Scan for the cell matching the given text and deliver its [x, y] coordinate at center. 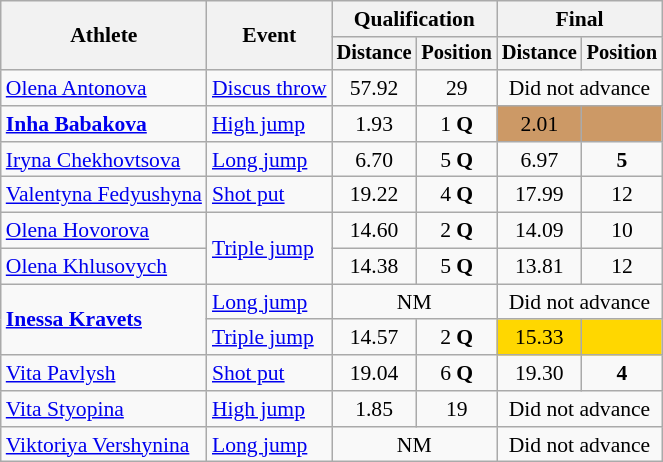
NM [414, 302]
14.60 [374, 231]
19 [456, 409]
Event [270, 36]
6 Q [456, 373]
Athlete [104, 36]
Valentyna Fedyushyna [104, 195]
29 [456, 88]
Olena Antonova [104, 88]
4 Q [456, 195]
2.01 [540, 124]
Qualification [414, 19]
6.70 [374, 160]
14.57 [374, 338]
Iryna Chekhovtsova [104, 160]
14.09 [540, 231]
Olena Hovorova [104, 231]
17.99 [540, 195]
Vita Styopina [104, 409]
57.92 [374, 88]
1 Q [456, 124]
15.33 [540, 338]
1.93 [374, 124]
4 [622, 373]
Vita Pavlysh [104, 373]
19.22 [374, 195]
Inessa Kravets [104, 320]
14.38 [374, 267]
19.04 [374, 373]
13.81 [540, 267]
10 [622, 231]
Olena Khlusovych [104, 267]
Final [580, 19]
Discus throw [270, 88]
1.85 [374, 409]
5 [622, 160]
19.30 [540, 373]
Inha Babakova [104, 124]
6.97 [540, 160]
